Capture the cell that displays the provided text and extract its [x, y] central coordinate. 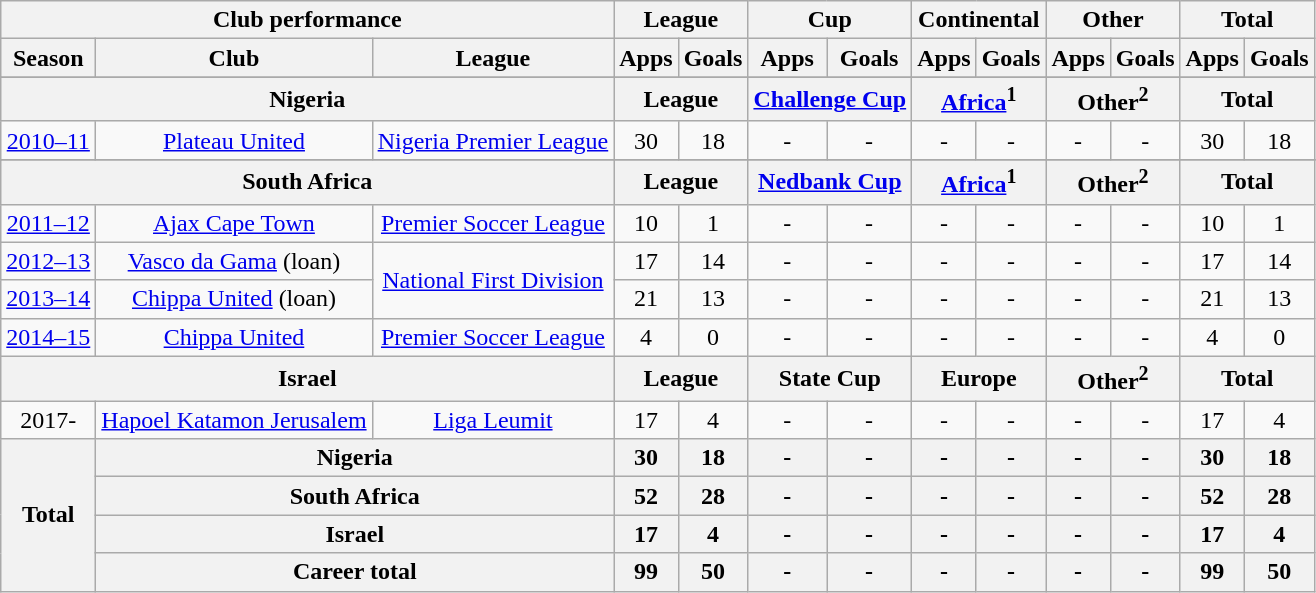
2013–14 [48, 299]
Nedbank Cup [830, 182]
Cup [830, 20]
National First Division [493, 280]
Other [1113, 20]
Season [48, 58]
2014–15 [48, 337]
Liga Leumit [493, 420]
Plateau United [234, 140]
Europe [979, 378]
Hapoel Katamon Jerusalem [234, 420]
Continental [979, 20]
Career total [355, 572]
Ajax Cape Town [234, 223]
2017- [48, 420]
2012–13 [48, 261]
Chippa United (loan) [234, 299]
Chippa United [234, 337]
Vasco da Gama (loan) [234, 261]
Challenge Cup [830, 100]
Nigeria Premier League [493, 140]
2010–11 [48, 140]
2011–12 [48, 223]
State Cup [830, 378]
Club performance [308, 20]
Club [234, 58]
